Capture the cell that displays the provided text and extract its (x, y) central coordinate. 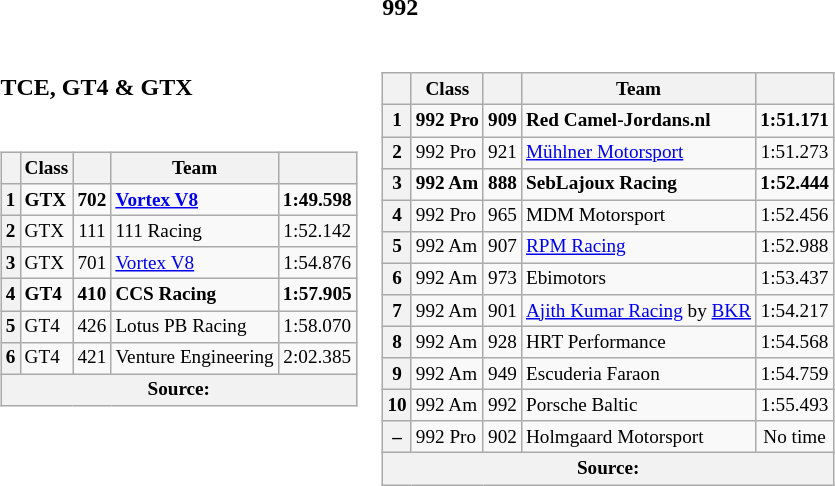
1:51.171 (795, 121)
Porsche Baltic (638, 406)
SebLajoux Racing (638, 184)
909 (502, 121)
2:02.385 (317, 358)
111 Racing (194, 232)
928 (502, 342)
426 (92, 327)
1:55.493 (795, 406)
1:52.444 (795, 184)
No time (795, 437)
1:54.568 (795, 342)
1:58.070 (317, 327)
111 (92, 232)
8 (397, 342)
Venture Engineering (194, 358)
1:51.273 (795, 153)
973 (502, 279)
1:52.142 (317, 232)
Holmgaard Motorsport (638, 437)
1:53.437 (795, 279)
1:54.876 (317, 263)
Ebimotors (638, 279)
– (397, 437)
1:54.759 (795, 374)
901 (502, 311)
Lotus PB Racing (194, 327)
965 (502, 216)
888 (502, 184)
1:52.988 (795, 247)
701 (92, 263)
902 (502, 437)
702 (92, 200)
HRT Performance (638, 342)
1:49.598 (317, 200)
1:57.905 (317, 295)
921 (502, 153)
Red Camel-Jordans.nl (638, 121)
1:52.456 (795, 216)
421 (92, 358)
9 (397, 374)
992 (502, 406)
949 (502, 374)
7 (397, 311)
Ajith Kumar Racing by BKR (638, 311)
907 (502, 247)
1:54.217 (795, 311)
RPM Racing (638, 247)
MDM Motorsport (638, 216)
410 (92, 295)
Mühlner Motorsport (638, 153)
Escuderia Faraon (638, 374)
CCS Racing (194, 295)
10 (397, 406)
